Capture the cell that displays the provided text and extract its [x, y] central coordinate. 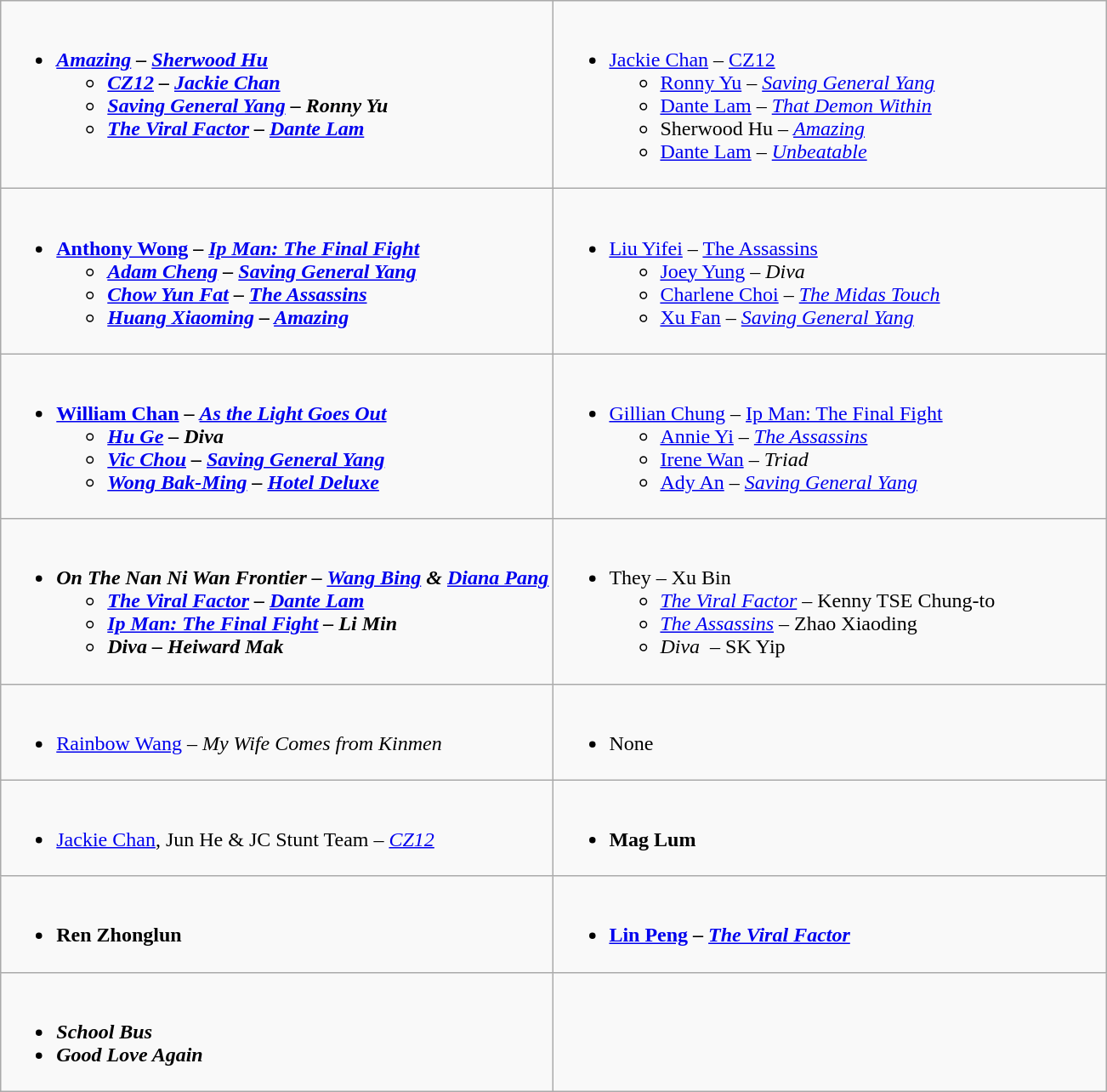
None [830, 731]
Mag Lum [830, 828]
William Chan – As the Light Goes OutHu Ge – DivaVic Chou – Saving General YangWong Bak-Ming – Hotel Deluxe [277, 436]
Liu Yifei – The AssassinsJoey Yung – DivaCharlene Choi – The Midas TouchXu Fan – Saving General Yang [830, 271]
School BusGood Love Again [277, 1032]
On The Nan Ni Wan Frontier – Wang Bing & Diana PangThe Viral Factor – Dante LamIp Man: The Final Fight – Li MinDiva – Heiward Mak [277, 601]
Gillian Chung – Ip Man: The Final FightAnnie Yi – The AssassinsIrene Wan – TriadAdy An – Saving General Yang [830, 436]
Amazing – Sherwood HuCZ12 – Jackie ChanSaving General Yang – Ronny YuThe Viral Factor – Dante Lam [277, 95]
Rainbow Wang – My Wife Comes from Kinmen [277, 731]
Lin Peng – The Viral Factor [830, 924]
They – Xu BinThe Viral Factor – Kenny TSE Chung-toThe Assassins – Zhao XiaodingDiva – SK Yip [830, 601]
Jackie Chan, Jun He & JC Stunt Team – CZ12 [277, 828]
Jackie Chan – CZ12Ronny Yu – Saving General YangDante Lam – That Demon WithinSherwood Hu – AmazingDante Lam – Unbeatable [830, 95]
Ren Zhonglun [277, 924]
Anthony Wong – Ip Man: The Final FightAdam Cheng – Saving General YangChow Yun Fat – The AssassinsHuang Xiaoming – Amazing [277, 271]
